Extract the (X, Y) coordinate from the center of the cell holding the provided text.  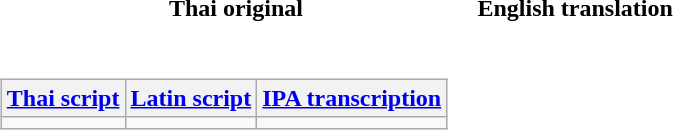
Latin script (191, 98)
IPA transcription (352, 98)
Thai script (63, 98)
